Scan for the cell matching the given text and deliver its (x, y) coordinate at center. 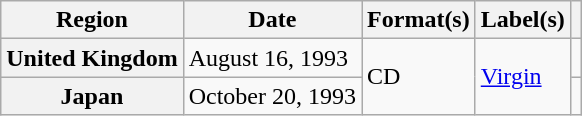
Region (92, 20)
Virgin (522, 77)
Label(s) (522, 20)
Format(s) (419, 20)
Japan (92, 96)
United Kingdom (92, 58)
October 20, 1993 (272, 96)
Date (272, 20)
August 16, 1993 (272, 58)
CD (419, 77)
